Output the [X, Y] coordinate of the center of the cell containing the given text.  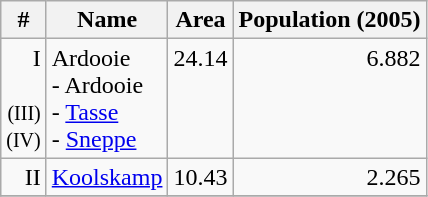
Area [200, 20]
I (III)(IV) [24, 98]
# [24, 20]
Name [107, 20]
24.14 [200, 98]
Koolskamp [107, 177]
Population (2005) [330, 20]
10.43 [200, 177]
6.882 [330, 98]
Ardooie - Ardooie- Tasse- Sneppe [107, 98]
II [24, 177]
2.265 [330, 177]
